Detect which cell encompasses the target text, then output its [X, Y] center coordinate. 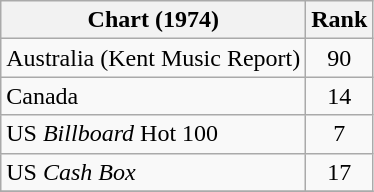
17 [340, 172]
7 [340, 134]
Chart (1974) [154, 20]
14 [340, 96]
Rank [340, 20]
90 [340, 58]
Canada [154, 96]
US Billboard Hot 100 [154, 134]
Australia (Kent Music Report) [154, 58]
US Cash Box [154, 172]
